Locate the cell with the specified text and output its (x, y) center coordinate. 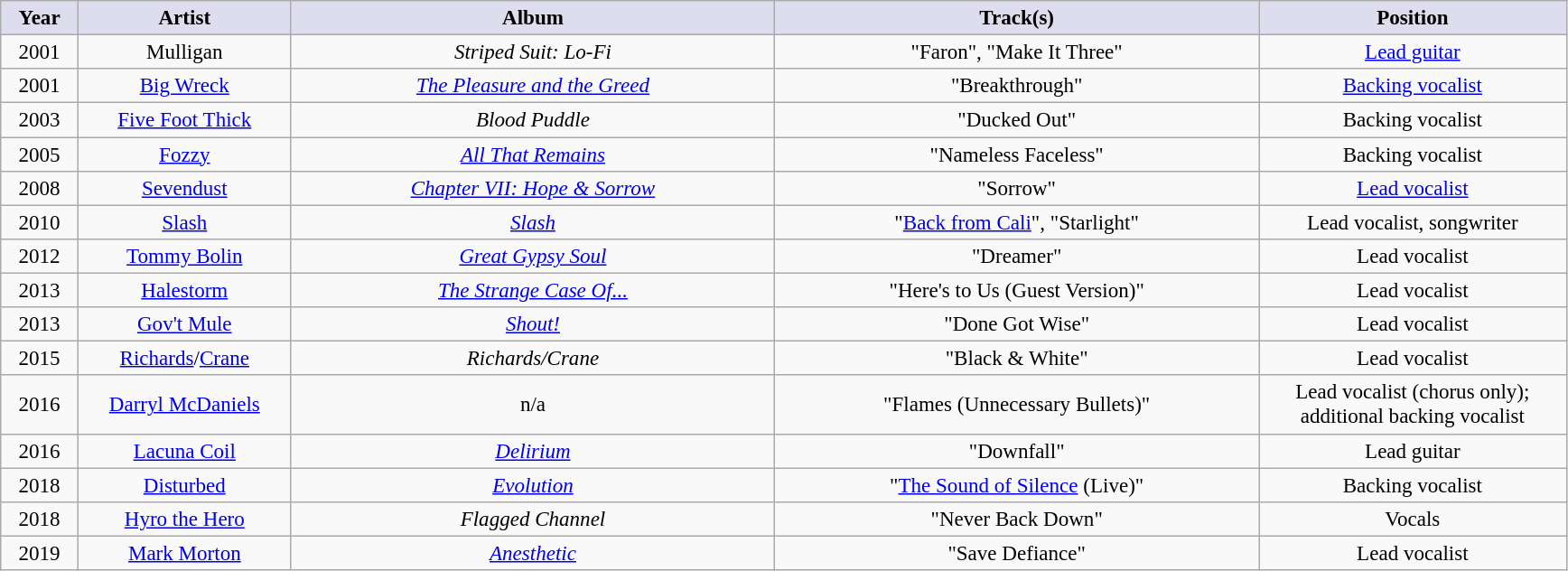
"Faron", "Make It Three" (1017, 51)
n/a (533, 405)
Year (40, 18)
Halestorm (184, 290)
Lead vocalist (chorus only); additional backing vocalist (1413, 405)
"Nameless Faceless" (1017, 154)
Anesthetic (533, 553)
Lacuna Coil (184, 451)
2008 (40, 188)
"Breakthrough" (1017, 86)
Five Foot Thick (184, 120)
Blood Puddle (533, 120)
All That Remains (533, 154)
Shout! (533, 324)
2019 (40, 553)
Mulligan (184, 51)
"Here's to Us (Guest Version)" (1017, 290)
Hyro the Hero (184, 519)
Vocals (1413, 519)
2012 (40, 257)
"The Sound of Silence (Live)" (1017, 485)
Lead vocalist, songwriter (1413, 222)
Striped Suit: Lo-Fi (533, 51)
Sevendust (184, 188)
Mark Morton (184, 553)
"Flames (Unnecessary Bullets)" (1017, 405)
Fozzy (184, 154)
Delirium (533, 451)
Darryl McDaniels (184, 405)
Gov't Mule (184, 324)
2015 (40, 359)
"Sorrow" (1017, 188)
"Save Defiance" (1017, 553)
Disturbed (184, 485)
The Strange Case Of... (533, 290)
"Done Got Wise" (1017, 324)
Album (533, 18)
"Dreamer" (1017, 257)
2003 (40, 120)
Artist (184, 18)
Tommy Bolin (184, 257)
Big Wreck (184, 86)
Track(s) (1017, 18)
"Back from Cali", "Starlight" (1017, 222)
Position (1413, 18)
"Black & White" (1017, 359)
2010 (40, 222)
"Never Back Down" (1017, 519)
Great Gypsy Soul (533, 257)
Flagged Channel (533, 519)
The Pleasure and the Greed (533, 86)
"Downfall" (1017, 451)
Evolution (533, 485)
2005 (40, 154)
Chapter VII: Hope & Sorrow (533, 188)
"Ducked Out" (1017, 120)
